Return the [x, y] coordinate for the center point of the cell that contains the specified text.  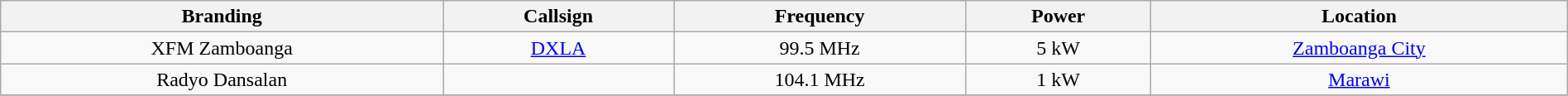
Callsign [559, 17]
Radyo Dansalan [222, 79]
Frequency [820, 17]
Branding [222, 17]
104.1 MHz [820, 79]
Location [1360, 17]
1 kW [1059, 79]
99.5 MHz [820, 48]
DXLA [559, 48]
Marawi [1360, 79]
5 kW [1059, 48]
XFM Zamboanga [222, 48]
Power [1059, 17]
Zamboanga City [1360, 48]
